Extract the (x, y) coordinate from the center of the cell holding the provided text.  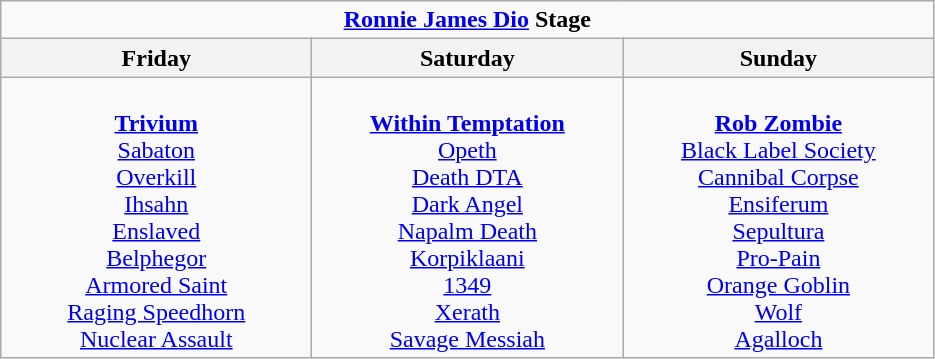
Within Temptation Opeth Death DTA Dark Angel Napalm Death Korpiklaani 1349 Xerath Savage Messiah (468, 218)
Trivium Sabaton Overkill Ihsahn Enslaved Belphegor Armored Saint Raging Speedhorn Nuclear Assault (156, 218)
Friday (156, 58)
Sunday (778, 58)
Rob Zombie Black Label Society Cannibal Corpse Ensiferum Sepultura Pro-Pain Orange Goblin Wolf Agalloch (778, 218)
Saturday (468, 58)
Ronnie James Dio Stage (468, 20)
